Locate the cell with the specified text and output its [x, y] center coordinate. 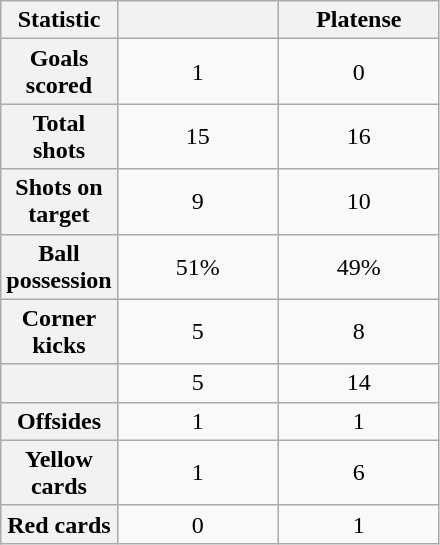
Ball possession [59, 266]
Total shots [59, 136]
16 [358, 136]
9 [198, 202]
Offsides [59, 421]
8 [358, 332]
Yellow cards [59, 472]
6 [358, 472]
49% [358, 266]
14 [358, 383]
15 [198, 136]
10 [358, 202]
Red cards [59, 524]
Statistic [59, 20]
Shots on target [59, 202]
Goals scored [59, 72]
Corner kicks [59, 332]
Platense [358, 20]
51% [198, 266]
